Scan for the cell matching the given text and deliver its (X, Y) coordinate at center. 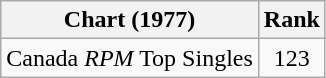
Rank (292, 20)
123 (292, 58)
Chart (1977) (130, 20)
Canada RPM Top Singles (130, 58)
